Capture the cell that displays the provided text and extract its (X, Y) central coordinate. 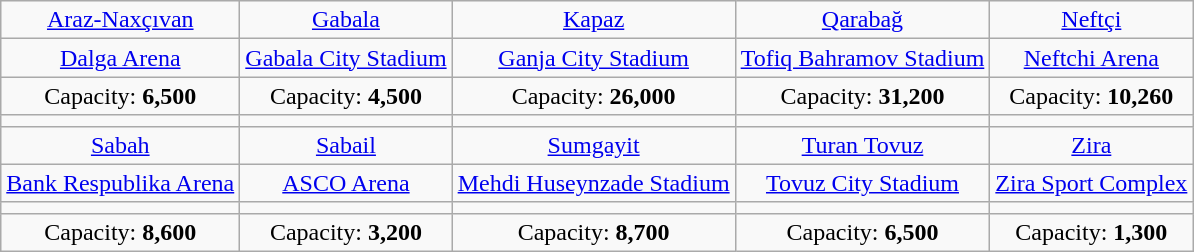
Turan Tovuz (862, 145)
ASCO Arena (346, 183)
Capacity: 26,000 (594, 96)
Capacity: 1,300 (1092, 232)
Dalga Arena (120, 58)
Tovuz City Stadium (862, 183)
Kapaz (594, 20)
Bank Respublika Arena (120, 183)
Araz-Naxçıvan (120, 20)
Capacity: 4,500 (346, 96)
Sumgayit (594, 145)
Mehdi Huseynzade Stadium (594, 183)
Capacity: 10,260 (1092, 96)
Sabail (346, 145)
Qarabağ (862, 20)
Capacity: 8,700 (594, 232)
Capacity: 31,200 (862, 96)
Ganja City Stadium (594, 58)
Tofiq Bahramov Stadium (862, 58)
Gabala (346, 20)
Zira (1092, 145)
Neftçi (1092, 20)
Capacity: 8,600 (120, 232)
Capacity: 3,200 (346, 232)
Neftchi Arena (1092, 58)
Zira Sport Complex (1092, 183)
Gabala City Stadium (346, 58)
Sabah (120, 145)
